From the cell containing the given text, extract its center point as [X, Y] coordinate. 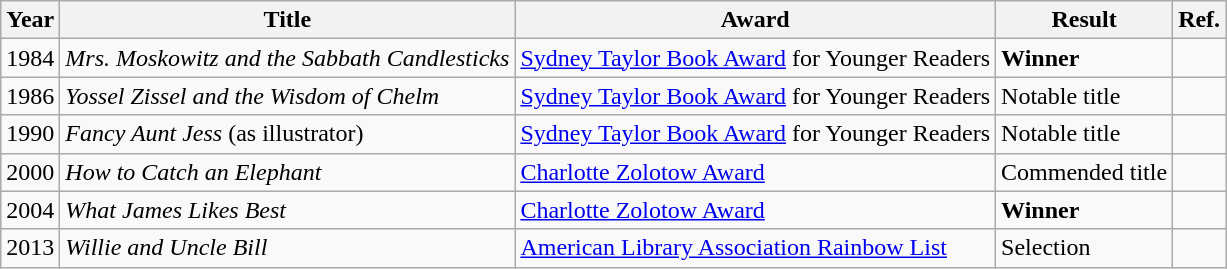
Ref. [1200, 20]
1986 [30, 96]
How to Catch an Elephant [288, 172]
Selection [1084, 248]
Year [30, 20]
1990 [30, 134]
Fancy Aunt Jess (as illustrator) [288, 134]
1984 [30, 58]
2000 [30, 172]
Willie and Uncle Bill [288, 248]
2013 [30, 248]
Yossel Zissel and the Wisdom of Chelm [288, 96]
What James Likes Best [288, 210]
2004 [30, 210]
American Library Association Rainbow List [756, 248]
Commended title [1084, 172]
Title [288, 20]
Award [756, 20]
Result [1084, 20]
Mrs. Moskowitz and the Sabbath Candlesticks [288, 58]
